For the text-containing cell, return its midpoint in (X, Y) coordinate format. 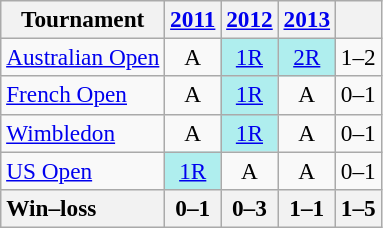
1–1 (306, 208)
Win–loss (83, 208)
2R (306, 57)
2011 (193, 19)
French Open (83, 95)
Wimbledon (83, 133)
1–5 (358, 208)
0–3 (250, 208)
Australian Open (83, 57)
Tournament (83, 19)
2012 (250, 19)
US Open (83, 170)
1–2 (358, 57)
2013 (306, 19)
